For the text-containing cell, return its midpoint in [X, Y] coordinate format. 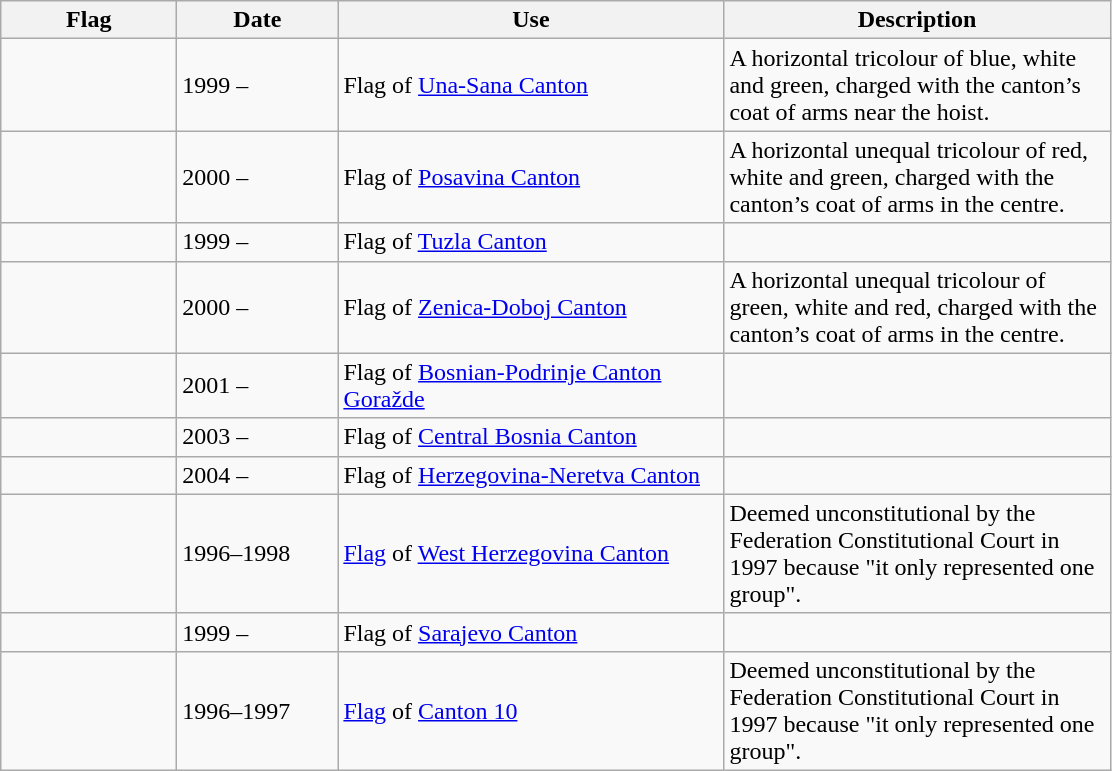
Flag of Una-Sana Canton [531, 85]
1996–1997 [258, 710]
2004 – [258, 475]
A horizontal unequal tricolour of red, white and green, charged with the canton’s coat of arms in the centre. [917, 177]
Date [258, 20]
A horizontal unequal tricolour of green, white and red, charged with the canton’s coat of arms in the centre. [917, 307]
Flag of Central Bosnia Canton [531, 437]
Flag of Bosnian-Podrinje Canton Goražde [531, 386]
A horizontal tricolour of blue, white and green, charged with the canton’s coat of arms near the hoist. [917, 85]
Flag of West Herzegovina Canton [531, 554]
Flag of Posavina Canton [531, 177]
Use [531, 20]
Flag of Herzegovina-Neretva Canton [531, 475]
Flag of Sarajevo Canton [531, 632]
2003 – [258, 437]
Description [917, 20]
Flag [89, 20]
Flag of Zenica-Doboj Canton [531, 307]
1996–1998 [258, 554]
2001 – [258, 386]
Flag of Tuzla Canton [531, 242]
Flag of Canton 10 [531, 710]
